From the cell containing the given text, extract its center point as (X, Y) coordinate. 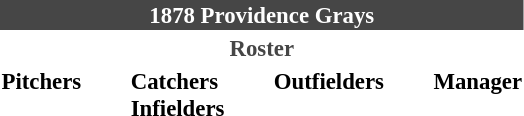
1878 Providence Grays (262, 15)
Roster (262, 48)
